Detect which cell encompasses the target text, then output its (X, Y) center coordinate. 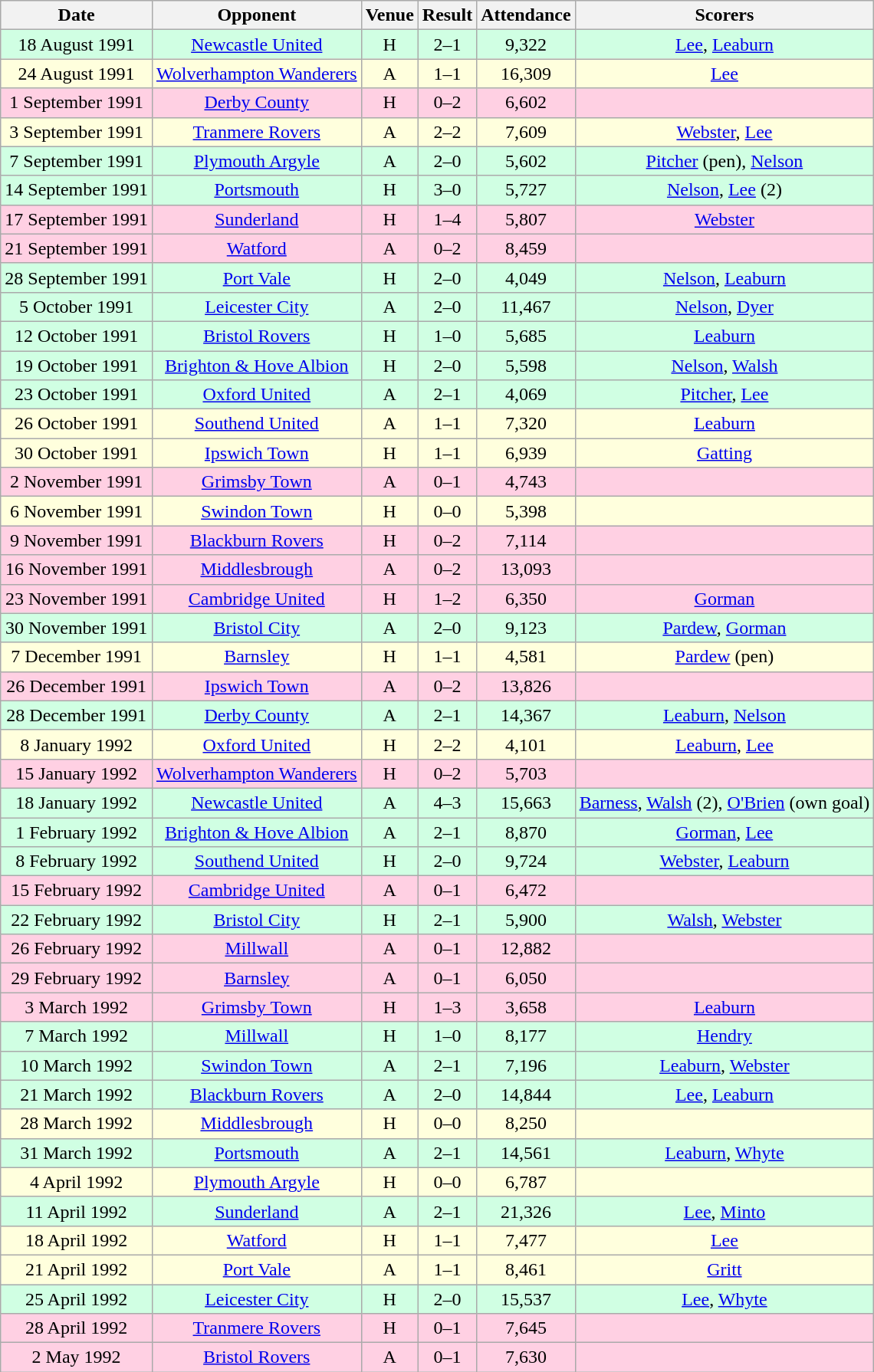
Nelson, Leaburn (724, 277)
5,598 (526, 366)
21 March 1992 (77, 1095)
Date (77, 15)
Gritt (724, 1269)
7,609 (526, 132)
9,724 (526, 862)
21 April 1992 (77, 1269)
23 October 1991 (77, 395)
14 September 1991 (77, 190)
3,658 (526, 1007)
15 February 1992 (77, 891)
10 March 1992 (77, 1065)
Leaburn, Webster (724, 1065)
16 November 1991 (77, 569)
6 November 1991 (77, 511)
Pitcher (pen), Nelson (724, 161)
7 December 1991 (77, 657)
5,685 (526, 336)
Pardew (pen) (724, 657)
26 October 1991 (77, 424)
1 February 1992 (77, 832)
3 September 1991 (77, 132)
21,326 (526, 1211)
8,461 (526, 1269)
30 October 1991 (77, 453)
29 February 1992 (77, 978)
Nelson, Lee (2) (724, 190)
28 September 1991 (77, 277)
4,581 (526, 657)
8,250 (526, 1124)
11 April 1992 (77, 1211)
8,459 (526, 248)
Walsh, Webster (724, 920)
7 September 1991 (77, 161)
1–2 (447, 599)
7,320 (526, 424)
5,727 (526, 190)
Hendry (724, 1036)
14,367 (526, 715)
9 November 1991 (77, 540)
5,398 (526, 511)
18 January 1992 (77, 803)
3–0 (447, 190)
8 January 1992 (77, 744)
Leaburn, Whyte (724, 1153)
4,069 (526, 395)
7,196 (526, 1065)
Leaburn, Nelson (724, 715)
4,101 (526, 744)
Result (447, 15)
Webster (724, 219)
4 April 1992 (77, 1182)
30 November 1991 (77, 628)
Pardew, Gorman (724, 628)
28 April 1992 (77, 1328)
7 March 1992 (77, 1036)
17 September 1991 (77, 219)
6,939 (526, 453)
1–3 (447, 1007)
7,114 (526, 540)
7,645 (526, 1328)
9,123 (526, 628)
5,900 (526, 920)
25 April 1992 (77, 1299)
14,844 (526, 1095)
6,602 (526, 103)
Gorman (724, 599)
31 March 1992 (77, 1153)
Nelson, Dyer (724, 307)
8,177 (526, 1036)
24 August 1991 (77, 74)
Nelson, Walsh (724, 366)
6,350 (526, 599)
5,807 (526, 219)
7,477 (526, 1240)
Opponent (256, 15)
5 October 1991 (77, 307)
11,467 (526, 307)
Lee, Minto (724, 1211)
Leaburn, Lee (724, 744)
5,703 (526, 773)
Gatting (724, 453)
7,630 (526, 1357)
Scorers (724, 15)
6,472 (526, 891)
Lee, Whyte (724, 1299)
28 December 1991 (77, 715)
6,787 (526, 1182)
12,882 (526, 949)
14,561 (526, 1153)
15 January 1992 (77, 773)
15,537 (526, 1299)
8 February 1992 (77, 862)
15,663 (526, 803)
Webster, Leaburn (724, 862)
22 February 1992 (77, 920)
12 October 1991 (77, 336)
21 September 1991 (77, 248)
Pitcher, Lee (724, 395)
8,870 (526, 832)
28 March 1992 (77, 1124)
4,049 (526, 277)
1–4 (447, 219)
Venue (389, 15)
9,322 (526, 44)
3 March 1992 (77, 1007)
1 September 1991 (77, 103)
6,050 (526, 978)
4,743 (526, 482)
18 April 1992 (77, 1240)
13,826 (526, 686)
Gorman, Lee (724, 832)
Attendance (526, 15)
16,309 (526, 74)
26 February 1992 (77, 949)
26 December 1991 (77, 686)
4–3 (447, 803)
23 November 1991 (77, 599)
2 November 1991 (77, 482)
19 October 1991 (77, 366)
Barness, Walsh (2), O'Brien (own goal) (724, 803)
13,093 (526, 569)
2 May 1992 (77, 1357)
18 August 1991 (77, 44)
5,602 (526, 161)
Webster, Lee (724, 132)
